Pinpoint the cell where the given text exists, returning its (x, y) midpoint coordinate. 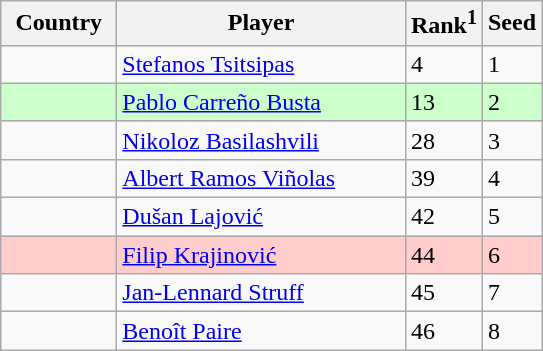
Pablo Carreño Busta (262, 102)
Nikoloz Basilashvili (262, 140)
8 (512, 331)
13 (444, 102)
Dušan Lajović (262, 217)
Country (59, 24)
2 (512, 102)
Stefanos Tsitsipas (262, 64)
3 (512, 140)
Filip Krajinović (262, 255)
Benoît Paire (262, 331)
7 (512, 293)
5 (512, 217)
44 (444, 255)
Player (262, 24)
39 (444, 178)
46 (444, 331)
45 (444, 293)
Rank1 (444, 24)
42 (444, 217)
Albert Ramos Viñolas (262, 178)
28 (444, 140)
6 (512, 255)
Jan-Lennard Struff (262, 293)
Seed (512, 24)
1 (512, 64)
